Find where the given text appears and provide that cell's center as [X, Y] coordinate. 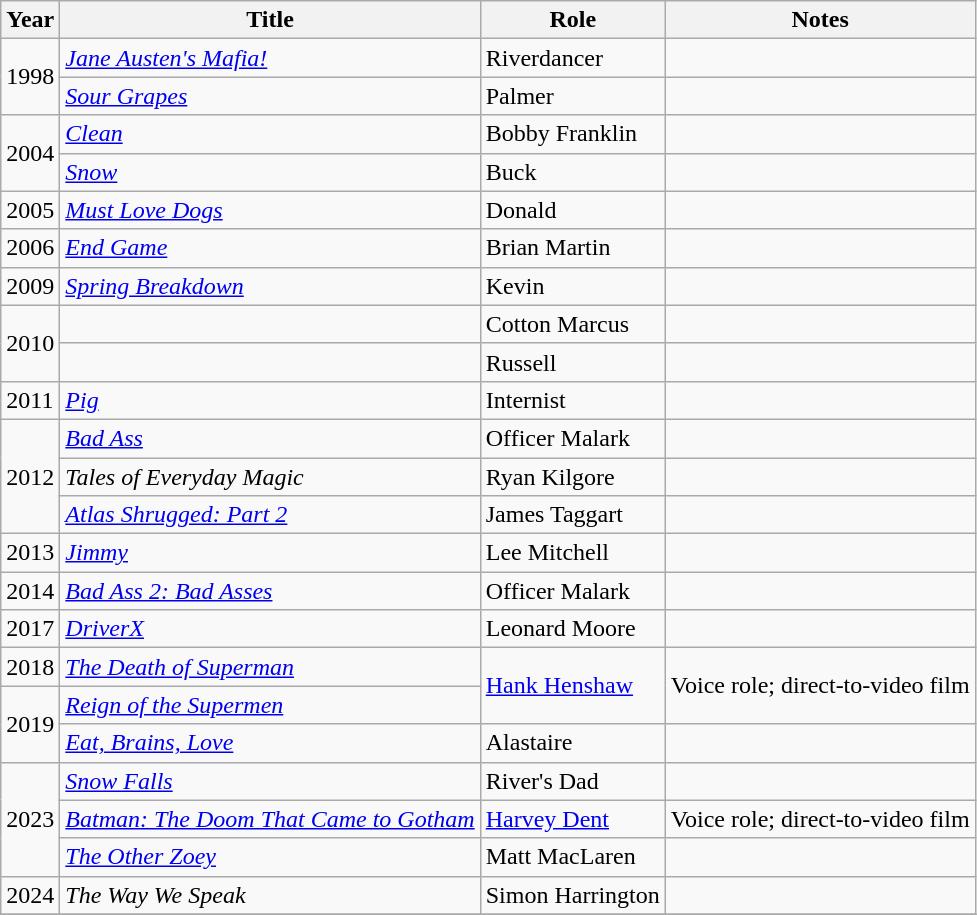
2009 [30, 286]
DriverX [270, 629]
Bad Ass 2: Bad Asses [270, 591]
2018 [30, 667]
Leonard Moore [572, 629]
The Way We Speak [270, 895]
Year [30, 20]
Alastaire [572, 743]
Matt MacLaren [572, 857]
Palmer [572, 96]
Snow [270, 172]
Bobby Franklin [572, 134]
2011 [30, 400]
Russell [572, 362]
Notes [820, 20]
Jimmy [270, 553]
2006 [30, 248]
Role [572, 20]
Must Love Dogs [270, 210]
2023 [30, 819]
End Game [270, 248]
Atlas Shrugged: Part 2 [270, 515]
Eat, Brains, Love [270, 743]
Kevin [572, 286]
Buck [572, 172]
Internist [572, 400]
Title [270, 20]
Riverdancer [572, 58]
Bad Ass [270, 438]
Hank Henshaw [572, 686]
2005 [30, 210]
2004 [30, 153]
Tales of Everyday Magic [270, 477]
2012 [30, 476]
Lee Mitchell [572, 553]
2019 [30, 724]
2024 [30, 895]
Pig [270, 400]
Sour Grapes [270, 96]
River's Dad [572, 781]
The Other Zoey [270, 857]
2010 [30, 343]
2017 [30, 629]
Batman: The Doom That Came to Gotham [270, 819]
James Taggart [572, 515]
2014 [30, 591]
The Death of Superman [270, 667]
Reign of the Supermen [270, 705]
Ryan Kilgore [572, 477]
Simon Harrington [572, 895]
1998 [30, 77]
Clean [270, 134]
Cotton Marcus [572, 324]
Harvey Dent [572, 819]
Donald [572, 210]
Spring Breakdown [270, 286]
Brian Martin [572, 248]
Jane Austen's Mafia! [270, 58]
2013 [30, 553]
Snow Falls [270, 781]
